Find where the given text appears and provide that cell's center as (X, Y) coordinate. 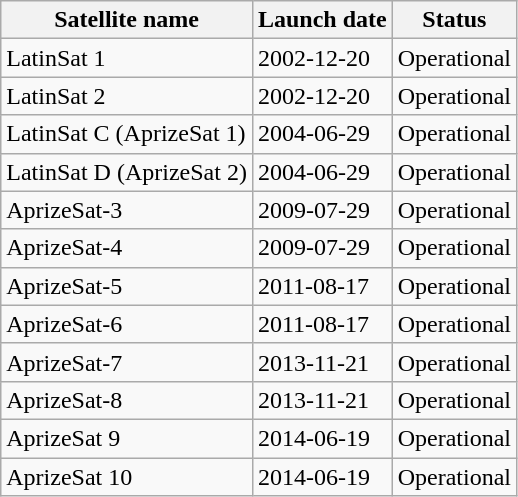
AprizeSat-5 (127, 286)
LatinSat D (AprizeSat 2) (127, 172)
AprizeSat 10 (127, 477)
Status (454, 20)
LatinSat C (AprizeSat 1) (127, 134)
AprizeSat-4 (127, 248)
LatinSat 1 (127, 58)
AprizeSat-7 (127, 362)
AprizeSat-3 (127, 210)
Launch date (322, 20)
LatinSat 2 (127, 96)
Satellite name (127, 20)
AprizeSat-8 (127, 400)
AprizeSat-6 (127, 324)
AprizeSat 9 (127, 438)
